Capture the cell that displays the provided text and extract its (x, y) central coordinate. 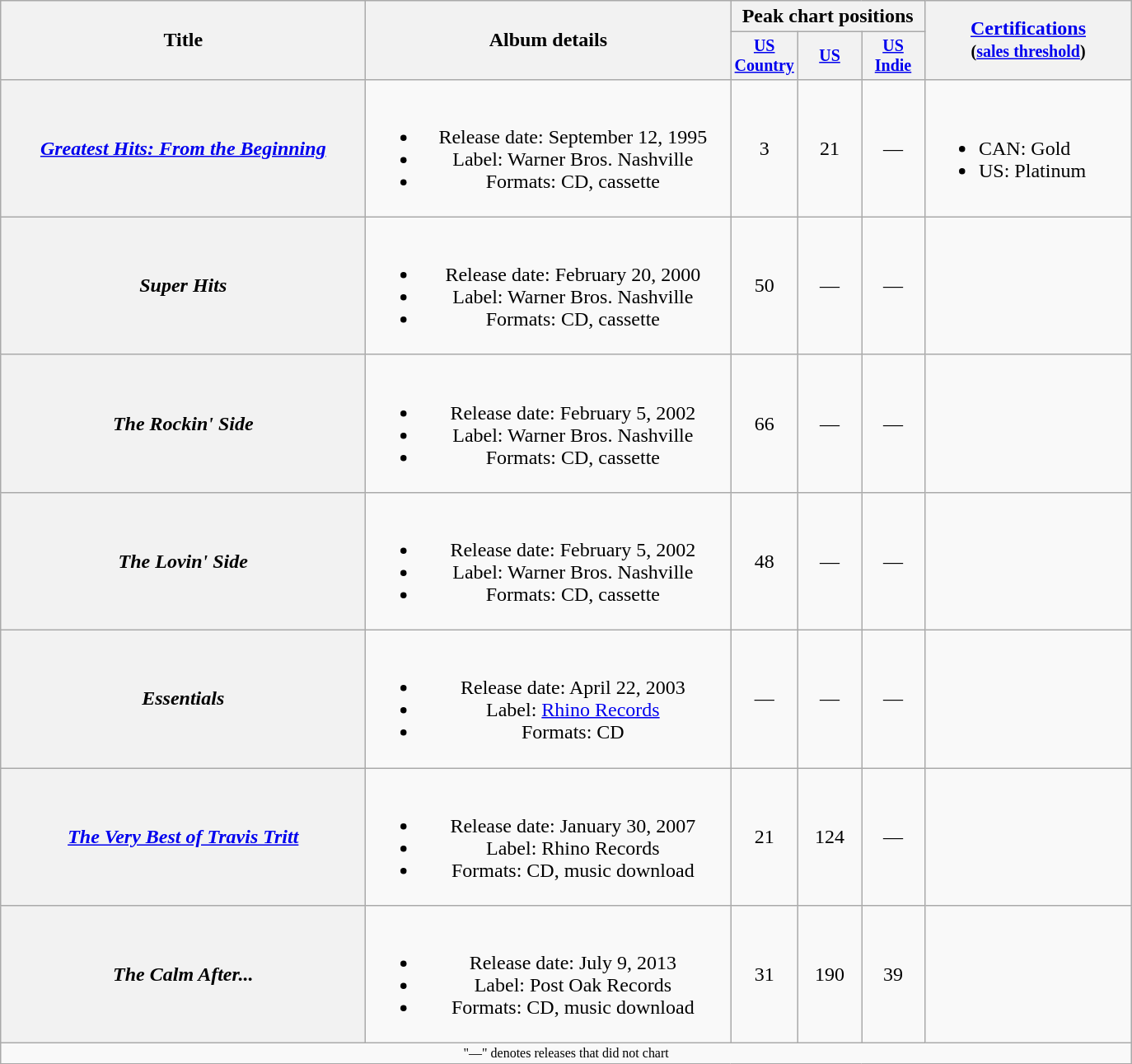
Release date: January 30, 2007Label: Rhino RecordsFormats: CD, music download (549, 837)
CAN: GoldUS: Platinum (1028, 148)
Peak chart positions (828, 16)
Essentials (183, 699)
Release date: February 20, 2000Label: Warner Bros. NashvilleFormats: CD, cassette (549, 285)
Super Hits (183, 285)
Release date: September 12, 1995Label: Warner Bros. NashvilleFormats: CD, cassette (549, 148)
USIndie (893, 56)
The Lovin' Side (183, 560)
3 (765, 148)
31 (765, 974)
Certifications(sales threshold) (1028, 40)
Title (183, 40)
190 (830, 974)
50 (765, 285)
124 (830, 837)
"—" denotes releases that did not chart (567, 1053)
Album details (549, 40)
Greatest Hits: From the Beginning (183, 148)
The Very Best of Travis Tritt (183, 837)
US (830, 56)
The Rockin' Side (183, 424)
The Calm After... (183, 974)
Release date: April 22, 2003Label: Rhino RecordsFormats: CD (549, 699)
66 (765, 424)
48 (765, 560)
39 (893, 974)
Release date: July 9, 2013Label: Post Oak RecordsFormats: CD, music download (549, 974)
US Country (765, 56)
